From the cell containing the given text, extract its center point as (X, Y) coordinate. 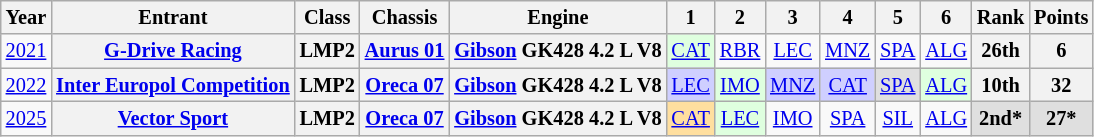
2021 (26, 51)
Chassis (405, 17)
2025 (26, 118)
Year (26, 17)
27* (1061, 118)
Entrant (172, 17)
26th (1000, 51)
Class (328, 17)
32 (1061, 85)
2022 (26, 85)
Vector Sport (172, 118)
2 (740, 17)
G-Drive Racing (172, 51)
Inter Europol Competition (172, 85)
RBR (740, 51)
2nd* (1000, 118)
5 (898, 17)
4 (848, 17)
10th (1000, 85)
Rank (1000, 17)
Aurus 01 (405, 51)
SIL (898, 118)
3 (792, 17)
Engine (558, 17)
Points (1061, 17)
1 (691, 17)
